Find where the given text appears and provide that cell's center as [X, Y] coordinate. 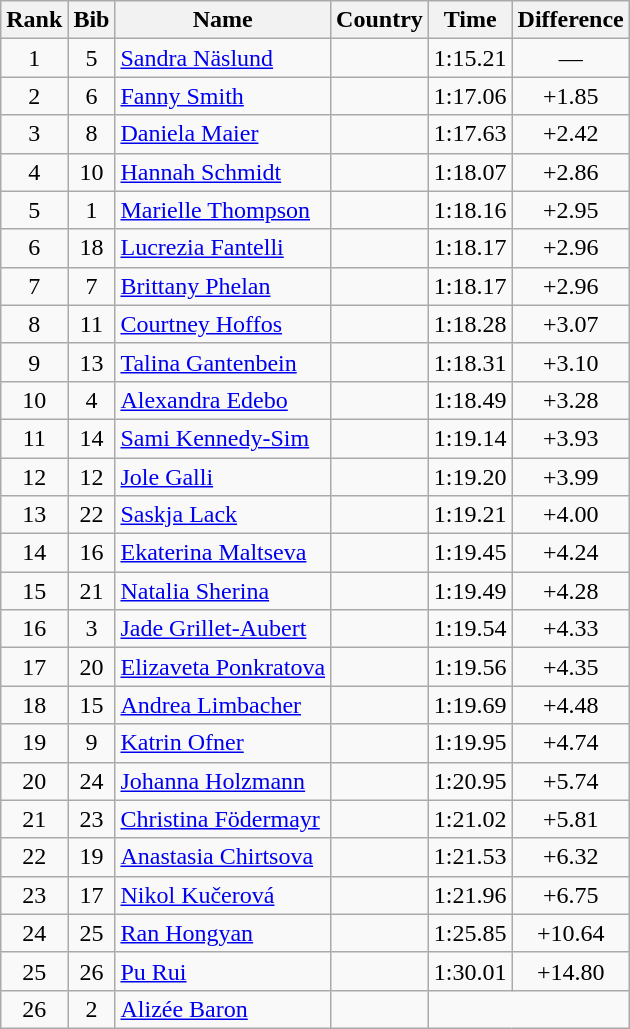
+5.74 [570, 781]
1:19.69 [470, 705]
+2.42 [570, 134]
1:18.28 [470, 324]
Talina Gantenbein [223, 362]
Andrea Limbacher [223, 705]
+3.28 [570, 400]
Elizaveta Ponkratova [223, 667]
Anastasia Chirtsova [223, 857]
1:20.95 [470, 781]
1:25.85 [470, 933]
Courtney Hoffos [223, 324]
+3.10 [570, 362]
Katrin Ofner [223, 743]
Jole Galli [223, 477]
1:15.21 [470, 58]
1:17.63 [470, 134]
Natalia Sherina [223, 591]
1:19.56 [470, 667]
+4.00 [570, 515]
+4.74 [570, 743]
+2.86 [570, 172]
Alizée Baron [223, 1009]
1:18.31 [470, 362]
1:18.07 [470, 172]
+6.75 [570, 895]
Marielle Thompson [223, 210]
1:19.54 [470, 629]
+14.80 [570, 971]
+4.48 [570, 705]
+2.95 [570, 210]
+4.28 [570, 591]
Difference [570, 20]
1:19.49 [470, 591]
Country [380, 20]
+6.32 [570, 857]
1:17.06 [470, 96]
Rank [34, 20]
Saskja Lack [223, 515]
Sandra Näslund [223, 58]
+4.24 [570, 553]
Lucrezia Fantelli [223, 248]
Jade Grillet-Aubert [223, 629]
1:18.16 [470, 210]
1:21.96 [470, 895]
Hannah Schmidt [223, 172]
Ekaterina Maltseva [223, 553]
Brittany Phelan [223, 286]
+4.35 [570, 667]
1:21.53 [470, 857]
Pu Rui [223, 971]
1:30.01 [470, 971]
Daniela Maier [223, 134]
+10.64 [570, 933]
Bib [92, 20]
1:19.95 [470, 743]
Sami Kennedy-Sim [223, 438]
+3.07 [570, 324]
Christina Födermayr [223, 819]
+3.99 [570, 477]
Ran Hongyan [223, 933]
1:19.20 [470, 477]
Fanny Smith [223, 96]
+4.33 [570, 629]
1:19.14 [470, 438]
Nikol Kučerová [223, 895]
+5.81 [570, 819]
+1.85 [570, 96]
1:21.02 [470, 819]
Alexandra Edebo [223, 400]
Name [223, 20]
+3.93 [570, 438]
Johanna Holzmann [223, 781]
— [570, 58]
1:18.49 [470, 400]
1:19.45 [470, 553]
Time [470, 20]
1:19.21 [470, 515]
